Return the [X, Y] coordinate for the center point of the cell that contains the specified text.  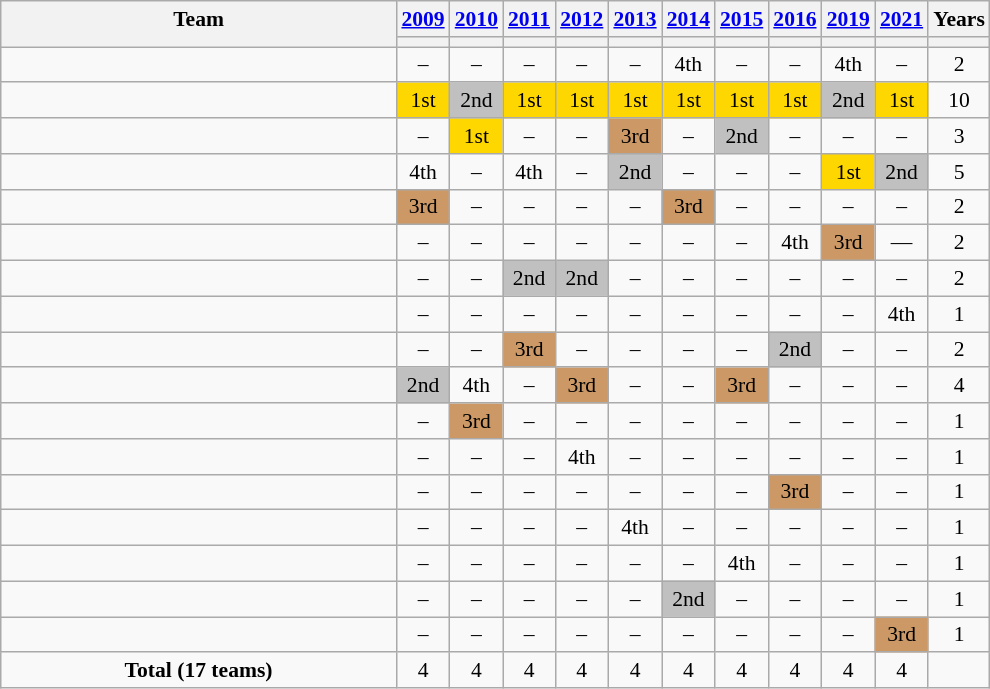
2011 [529, 19]
Years [959, 19]
2019 [848, 19]
10 [959, 101]
— [902, 243]
2010 [476, 19]
Team [199, 24]
2013 [634, 19]
2021 [902, 19]
3 [959, 136]
5 [959, 172]
2009 [422, 19]
Total (17 teams) [199, 671]
2014 [688, 19]
2015 [742, 19]
2016 [794, 19]
2012 [582, 19]
